Return [x, y] of the center of cell containing provided text 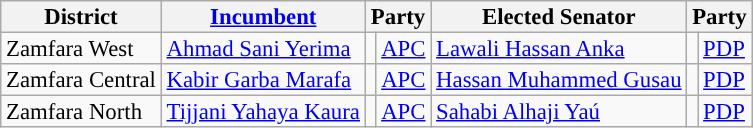
Kabir Garba Marafa [263, 80]
Sahabi Alhaji Yaú [559, 112]
Tijjani Yahaya Kaura [263, 112]
Zamfara West [81, 49]
District [81, 17]
Lawali Hassan Anka [559, 49]
Zamfara Central [81, 80]
Incumbent [263, 17]
Hassan Muhammed Gusau [559, 80]
Zamfara North [81, 112]
Elected Senator [559, 17]
Ahmad Sani Yerima [263, 49]
